Find where the given text appears and provide that cell's center as [x, y] coordinate. 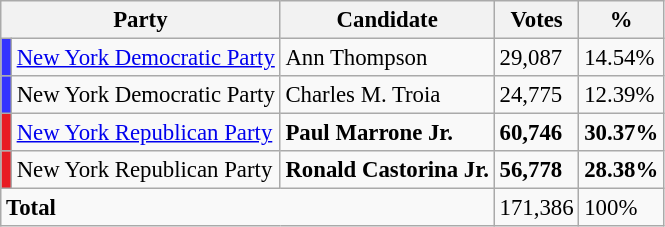
29,087 [536, 58]
24,775 [536, 95]
Charles M. Troia [387, 95]
Total [248, 208]
Candidate [387, 20]
12.39% [622, 95]
Party [140, 20]
30.37% [622, 133]
Votes [536, 20]
Ronald Castorina Jr. [387, 170]
14.54% [622, 58]
56,778 [536, 170]
Ann Thompson [387, 58]
28.38% [622, 170]
100% [622, 208]
60,746 [536, 133]
171,386 [536, 208]
% [622, 20]
Paul Marrone Jr. [387, 133]
